Pinpoint the cell where the given text exists, returning its [X, Y] midpoint coordinate. 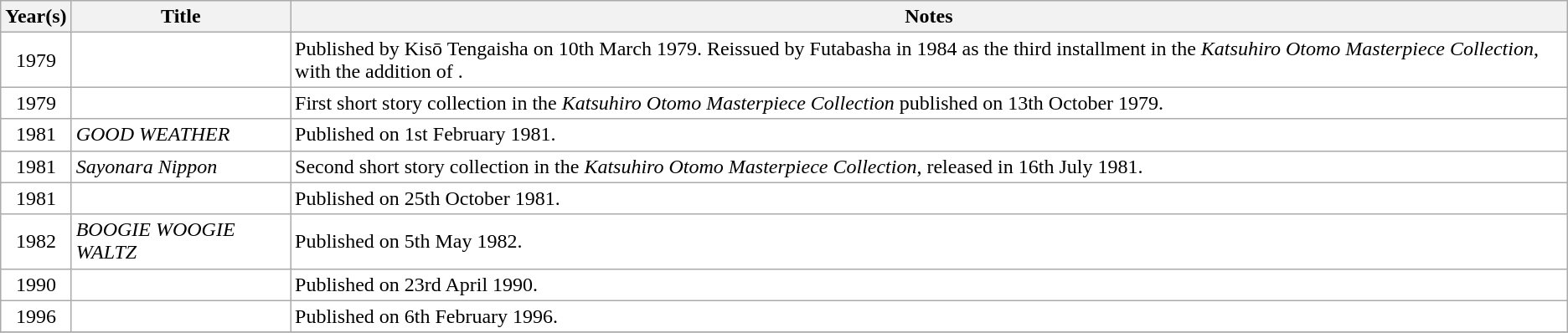
Published on 6th February 1996. [930, 316]
Published on 23rd April 1990. [930, 284]
1982 [36, 241]
Year(s) [36, 17]
Notes [930, 17]
1990 [36, 284]
Published on 5th May 1982. [930, 241]
Published on 25th October 1981. [930, 198]
BOOGIE WOOGIE WALTZ [181, 241]
Published on 1st February 1981. [930, 135]
GOOD WEATHER [181, 135]
1996 [36, 316]
Sayonara Nippon [181, 166]
Second short story collection in the Katsuhiro Otomo Masterpiece Collection, released in 16th July 1981. [930, 166]
First short story collection in the Katsuhiro Otomo Masterpiece Collection published on 13th October 1979. [930, 103]
Title [181, 17]
